Identify which cell holds the provided text, then report its [X, Y] central coordinate. 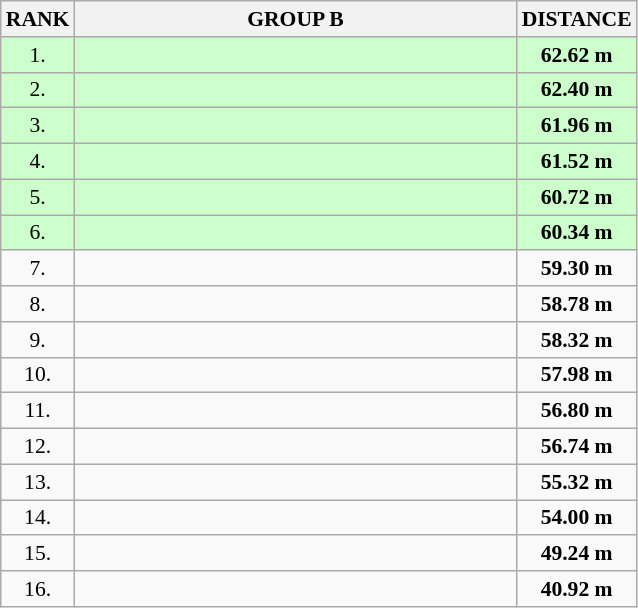
40.92 m [577, 589]
DISTANCE [577, 19]
59.30 m [577, 269]
57.98 m [577, 375]
49.24 m [577, 554]
58.32 m [577, 340]
61.52 m [577, 162]
61.96 m [577, 126]
8. [38, 304]
11. [38, 411]
16. [38, 589]
56.74 m [577, 447]
54.00 m [577, 518]
62.62 m [577, 55]
60.34 m [577, 233]
2. [38, 90]
60.72 m [577, 197]
13. [38, 482]
10. [38, 375]
GROUP B [295, 19]
3. [38, 126]
12. [38, 447]
55.32 m [577, 482]
15. [38, 554]
1. [38, 55]
5. [38, 197]
62.40 m [577, 90]
58.78 m [577, 304]
RANK [38, 19]
4. [38, 162]
56.80 m [577, 411]
14. [38, 518]
6. [38, 233]
7. [38, 269]
9. [38, 340]
